Search for the cell housing the specified text and yield its [x, y] center coordinate. 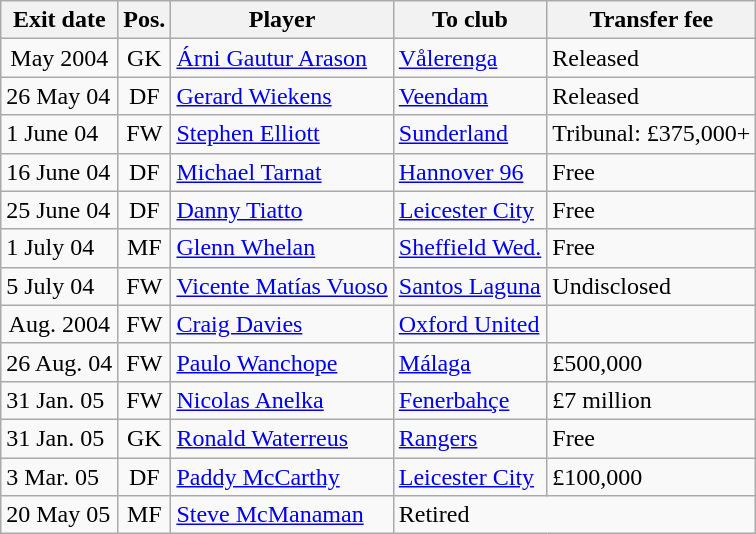
Paddy McCarthy [282, 477]
Michael Tarnat [282, 172]
Tribunal: £375,000+ [652, 134]
Sunderland [470, 134]
Málaga [470, 362]
5 July 04 [60, 286]
Danny Tiatto [282, 210]
Stephen Elliott [282, 134]
26 Aug. 04 [60, 362]
Veendam [470, 96]
Retired [574, 515]
1 July 04 [60, 248]
Exit date [60, 20]
Santos Laguna [470, 286]
20 May 05 [60, 515]
Gerard Wiekens [282, 96]
16 June 04 [60, 172]
Glenn Whelan [282, 248]
£500,000 [652, 362]
Steve McManaman [282, 515]
Rangers [470, 438]
Fenerbahçe [470, 400]
Árni Gautur Arason [282, 58]
Undisclosed [652, 286]
£100,000 [652, 477]
Player [282, 20]
May 2004 [60, 58]
Transfer fee [652, 20]
3 Mar. 05 [60, 477]
Paulo Wanchope [282, 362]
Aug. 2004 [60, 324]
1 June 04 [60, 134]
Ronald Waterreus [282, 438]
25 June 04 [60, 210]
Nicolas Anelka [282, 400]
To club [470, 20]
Pos. [144, 20]
£7 million [652, 400]
Craig Davies [282, 324]
26 May 04 [60, 96]
Hannover 96 [470, 172]
Oxford United [470, 324]
Vålerenga [470, 58]
Sheffield Wed. [470, 248]
Vicente Matías Vuoso [282, 286]
